Scan for the cell matching the given text and deliver its [X, Y] coordinate at center. 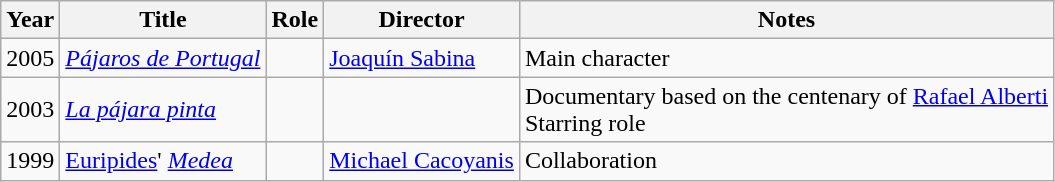
La pájara pinta [163, 110]
2005 [30, 58]
2003 [30, 110]
Pájaros de Portugal [163, 58]
Role [295, 20]
Michael Cacoyanis [422, 161]
Collaboration [786, 161]
Main character [786, 58]
Director [422, 20]
Documentary based on the centenary of Rafael AlbertiStarring role [786, 110]
Year [30, 20]
Title [163, 20]
Joaquín Sabina [422, 58]
Notes [786, 20]
1999 [30, 161]
Euripides' Medea [163, 161]
